Capture the cell that displays the provided text and extract its (x, y) central coordinate. 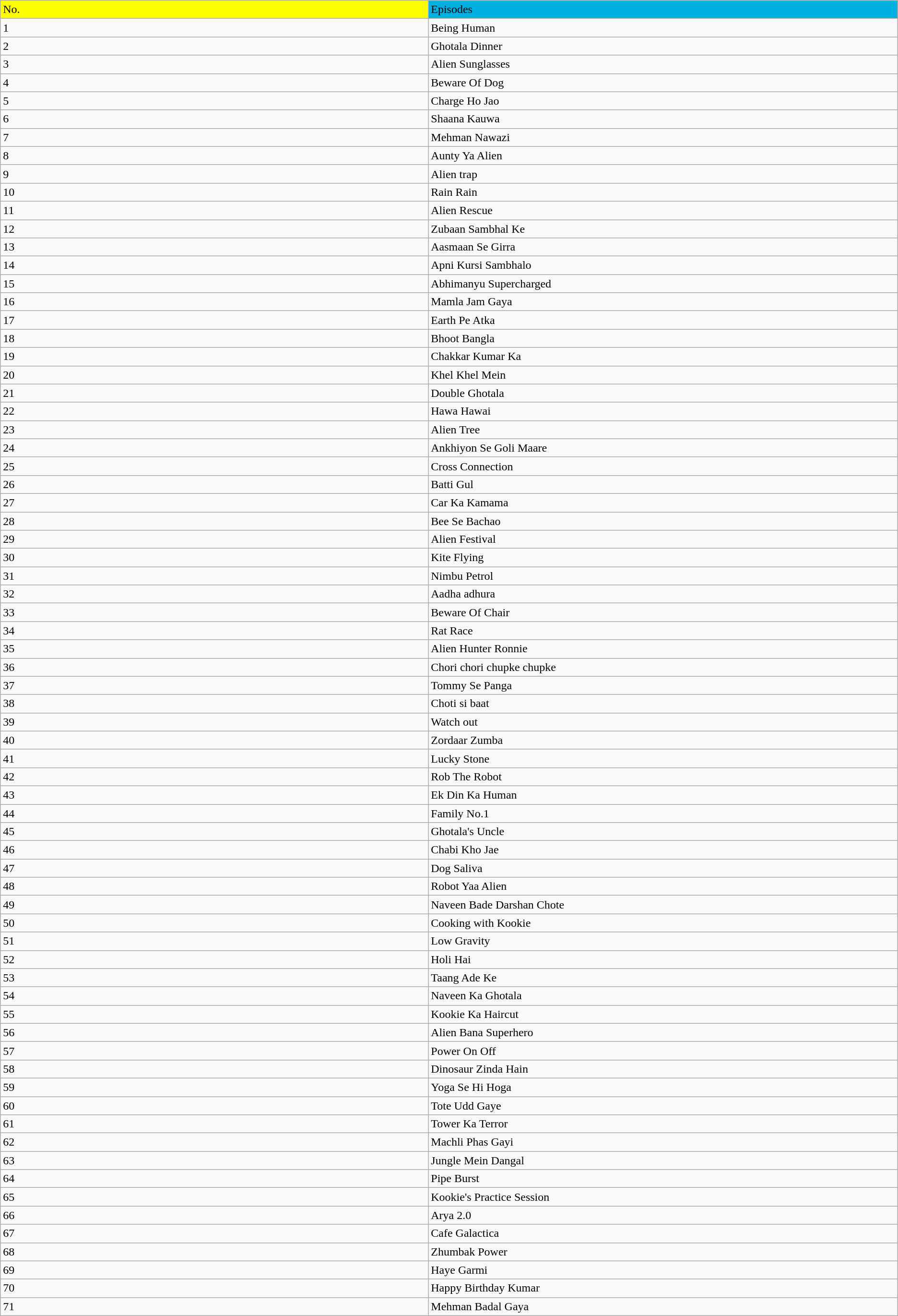
Rain Rain (663, 192)
Tommy Se Panga (663, 685)
Kite Flying (663, 558)
38 (214, 704)
40 (214, 740)
7 (214, 137)
56 (214, 1032)
Dog Saliva (663, 868)
Power On Off (663, 1051)
31 (214, 576)
Alien trap (663, 174)
61 (214, 1124)
60 (214, 1105)
25 (214, 466)
Bhoot Bangla (663, 338)
Being Human (663, 28)
13 (214, 247)
Aadha adhura (663, 594)
Arya 2.0 (663, 1215)
Ankhiyon Se Goli Maare (663, 448)
Tower Ka Terror (663, 1124)
Ghotala Dinner (663, 46)
37 (214, 685)
Aunty Ya Alien (663, 156)
Abhimanyu Supercharged (663, 284)
Mamla Jam Gaya (663, 302)
67 (214, 1233)
Mehman Nawazi (663, 137)
Jungle Mein Dangal (663, 1160)
62 (214, 1142)
55 (214, 1014)
Mehman Badal Gaya (663, 1306)
27 (214, 502)
51 (214, 941)
29 (214, 539)
Naveen Ka Ghotala (663, 996)
23 (214, 430)
52 (214, 959)
34 (214, 631)
1 (214, 28)
Rat Race (663, 631)
Alien Rescue (663, 210)
12 (214, 229)
3 (214, 64)
Alien Tree (663, 430)
47 (214, 868)
No. (214, 10)
Bee Se Bachao (663, 521)
39 (214, 722)
Cross Connection (663, 466)
Hawa Hawai (663, 411)
Charge Ho Jao (663, 101)
41 (214, 758)
24 (214, 448)
Khel Khel Mein (663, 375)
Ek Din Ka Human (663, 795)
Earth Pe Atka (663, 320)
Taang Ade Ke (663, 978)
71 (214, 1306)
68 (214, 1252)
Double Ghotala (663, 393)
42 (214, 777)
57 (214, 1051)
Zhumbak Power (663, 1252)
Zordaar Zumba (663, 740)
5 (214, 101)
Happy Birthday Kumar (663, 1288)
Haye Garmi (663, 1270)
50 (214, 923)
21 (214, 393)
Low Gravity (663, 941)
11 (214, 210)
Choti si baat (663, 704)
64 (214, 1179)
26 (214, 484)
2 (214, 46)
Family No.1 (663, 814)
44 (214, 814)
9 (214, 174)
66 (214, 1215)
Beware Of Dog (663, 83)
Naveen Bade Darshan Chote (663, 905)
Lucky Stone (663, 758)
70 (214, 1288)
Ghotala's Uncle (663, 832)
Yoga Se Hi Hoga (663, 1087)
69 (214, 1270)
49 (214, 905)
Aasmaan Se Girra (663, 247)
Alien Sunglasses (663, 64)
Chabi Kho Jae (663, 850)
Rob The Robot (663, 777)
19 (214, 357)
59 (214, 1087)
28 (214, 521)
10 (214, 192)
Robot Yaa Alien (663, 886)
Cooking with Kookie (663, 923)
20 (214, 375)
Cafe Galactica (663, 1233)
14 (214, 265)
46 (214, 850)
6 (214, 119)
Apni Kursi Sambhalo (663, 265)
Chakkar Kumar Ka (663, 357)
Shaana Kauwa (663, 119)
43 (214, 795)
58 (214, 1069)
36 (214, 667)
Alien Festival (663, 539)
15 (214, 284)
33 (214, 612)
Car Ka Kamama (663, 502)
22 (214, 411)
Holi Hai (663, 959)
Pipe Burst (663, 1179)
16 (214, 302)
65 (214, 1197)
Batti Gul (663, 484)
Nimbu Petrol (663, 576)
63 (214, 1160)
Beware Of Chair (663, 612)
Kookie Ka Haircut (663, 1014)
Alien Hunter Ronnie (663, 649)
Machli Phas Gayi (663, 1142)
45 (214, 832)
30 (214, 558)
18 (214, 338)
Episodes (663, 10)
Watch out (663, 722)
54 (214, 996)
Alien Bana Superhero (663, 1032)
Chori chori chupke chupke (663, 667)
Dinosaur Zinda Hain (663, 1069)
53 (214, 978)
17 (214, 320)
4 (214, 83)
48 (214, 886)
8 (214, 156)
32 (214, 594)
Kookie's Practice Session (663, 1197)
35 (214, 649)
Zubaan Sambhal Ke (663, 229)
Tote Udd Gaye (663, 1105)
